Find where the given text appears and provide that cell's center as [X, Y] coordinate. 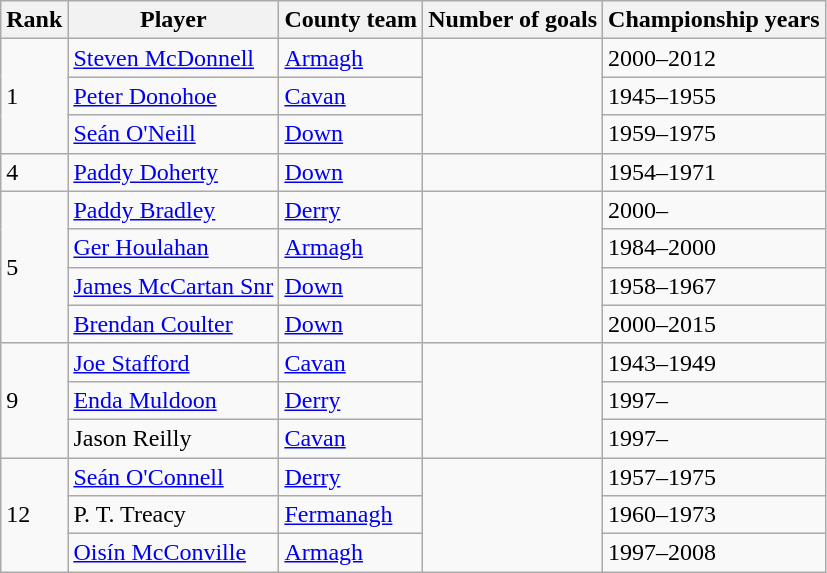
Steven McDonnell [174, 58]
1984–2000 [714, 248]
Fermanagh [351, 515]
1945–1955 [714, 96]
2000–2015 [714, 324]
Championship years [714, 20]
Paddy Bradley [174, 210]
Rank [34, 20]
County team [351, 20]
1958–1967 [714, 286]
1957–1975 [714, 477]
James McCartan Snr [174, 286]
P. T. Treacy [174, 515]
Ger Houlahan [174, 248]
1 [34, 96]
1954–1971 [714, 172]
Seán O'Neill [174, 134]
9 [34, 400]
Number of goals [513, 20]
Enda Muldoon [174, 400]
Oisín McConville [174, 553]
2000– [714, 210]
Jason Reilly [174, 438]
1943–1949 [714, 362]
1997–2008 [714, 553]
4 [34, 172]
2000–2012 [714, 58]
12 [34, 515]
Paddy Doherty [174, 172]
1960–1973 [714, 515]
Peter Donohoe [174, 96]
5 [34, 267]
Seán O'Connell [174, 477]
Joe Stafford [174, 362]
Player [174, 20]
1959–1975 [714, 134]
Brendan Coulter [174, 324]
